Provide the [X, Y] coordinate of the cell's center where the given text is located.  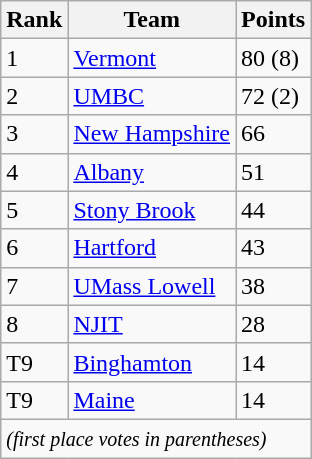
7 [34, 286]
2 [34, 96]
43 [274, 248]
Vermont [152, 58]
1 [34, 58]
72 (2) [274, 96]
Albany [152, 172]
UMBC [152, 96]
Team [152, 20]
66 [274, 134]
NJIT [152, 324]
UMass Lowell [152, 286]
51 [274, 172]
Maine [152, 400]
44 [274, 210]
28 [274, 324]
6 [34, 248]
Rank [34, 20]
New Hampshire [152, 134]
Binghamton [152, 362]
38 [274, 286]
4 [34, 172]
3 [34, 134]
80 (8) [274, 58]
Stony Brook [152, 210]
(first place votes in parentheses) [156, 438]
5 [34, 210]
Points [274, 20]
8 [34, 324]
Hartford [152, 248]
